Search for the cell housing the specified text and yield its (x, y) center coordinate. 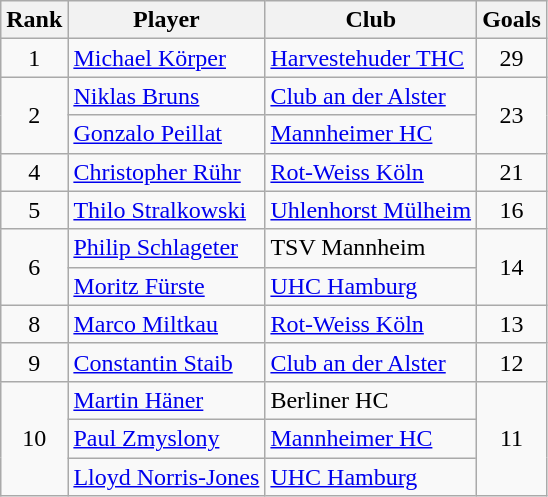
Marco Miltkau (166, 324)
Philip Schlageter (166, 248)
Uhlenhorst Mülheim (371, 210)
21 (512, 172)
Moritz Fürste (166, 286)
Player (166, 20)
Berliner HC (371, 400)
TSV Mannheim (371, 248)
Rank (34, 20)
5 (34, 210)
Martin Häner (166, 400)
Constantin Staib (166, 362)
9 (34, 362)
4 (34, 172)
13 (512, 324)
2 (34, 115)
16 (512, 210)
Michael Körper (166, 58)
23 (512, 115)
Lloyd Norris-Jones (166, 477)
10 (34, 438)
1 (34, 58)
14 (512, 267)
11 (512, 438)
29 (512, 58)
Niklas Bruns (166, 96)
8 (34, 324)
12 (512, 362)
Goals (512, 20)
6 (34, 267)
Paul Zmyslony (166, 438)
Thilo Stralkowski (166, 210)
Christopher Rühr (166, 172)
Harvestehuder THC (371, 58)
Gonzalo Peillat (166, 134)
Club (371, 20)
